Determine the (x, y) coordinate at the center of the cell enclosing the given text.  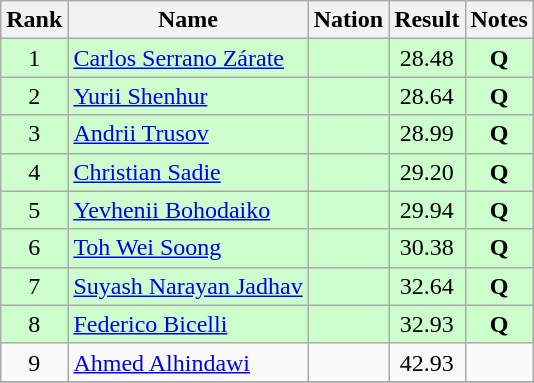
29.94 (427, 210)
Toh Wei Soong (188, 248)
Andrii Trusov (188, 134)
9 (34, 362)
Federico Bicelli (188, 324)
29.20 (427, 172)
1 (34, 58)
3 (34, 134)
Suyash Narayan Jadhav (188, 286)
Yevhenii Bohodaiko (188, 210)
Notes (499, 20)
Ahmed Alhindawi (188, 362)
42.93 (427, 362)
32.64 (427, 286)
28.64 (427, 96)
Christian Sadie (188, 172)
7 (34, 286)
28.48 (427, 58)
8 (34, 324)
Nation (348, 20)
Result (427, 20)
30.38 (427, 248)
Yurii Shenhur (188, 96)
28.99 (427, 134)
Name (188, 20)
4 (34, 172)
Rank (34, 20)
6 (34, 248)
Carlos Serrano Zárate (188, 58)
2 (34, 96)
32.93 (427, 324)
5 (34, 210)
